Capture the cell that displays the provided text and extract its (X, Y) central coordinate. 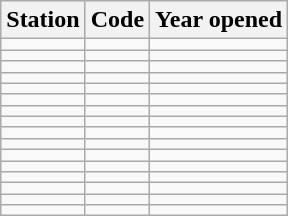
Year opened (219, 20)
Code (117, 20)
Station (43, 20)
